Scan for the cell matching the given text and deliver its (X, Y) coordinate at center. 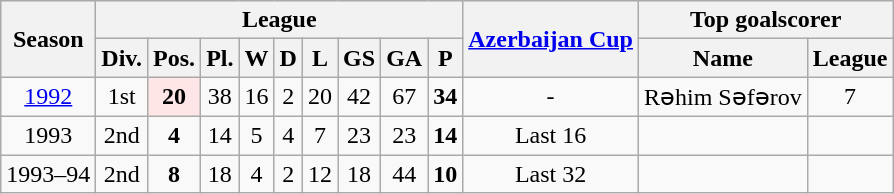
Rəhim Səfərov (722, 97)
10 (446, 173)
12 (320, 173)
P (446, 58)
Pos. (174, 58)
34 (446, 97)
Div. (122, 58)
1992 (48, 97)
1993–94 (48, 173)
Last 16 (551, 135)
Last 32 (551, 173)
8 (174, 173)
44 (404, 173)
16 (256, 97)
1993 (48, 135)
Top goalscorer (765, 20)
38 (220, 97)
Name (722, 58)
5 (256, 135)
- (551, 97)
67 (404, 97)
Azerbaijan Cup (551, 39)
42 (360, 97)
Pl. (220, 58)
Season (48, 39)
L (320, 58)
1st (122, 97)
W (256, 58)
GA (404, 58)
D (288, 58)
GS (360, 58)
